Provide the (x, y) coordinate of the cell's center where the given text is located.  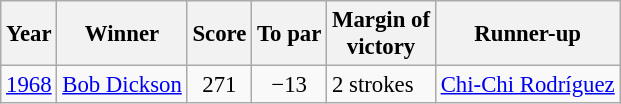
Chi-Chi Rodríguez (528, 85)
−13 (290, 85)
2 strokes (382, 85)
Score (220, 34)
Margin ofvictory (382, 34)
271 (220, 85)
1968 (29, 85)
Runner-up (528, 34)
To par (290, 34)
Bob Dickson (122, 85)
Year (29, 34)
Winner (122, 34)
